Capture the cell that displays the provided text and extract its (X, Y) central coordinate. 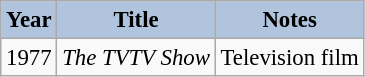
Title (136, 20)
Television film (290, 58)
Notes (290, 20)
Year (29, 20)
The TVTV Show (136, 58)
1977 (29, 58)
